Locate the cell with the specified text and output its [X, Y] center coordinate. 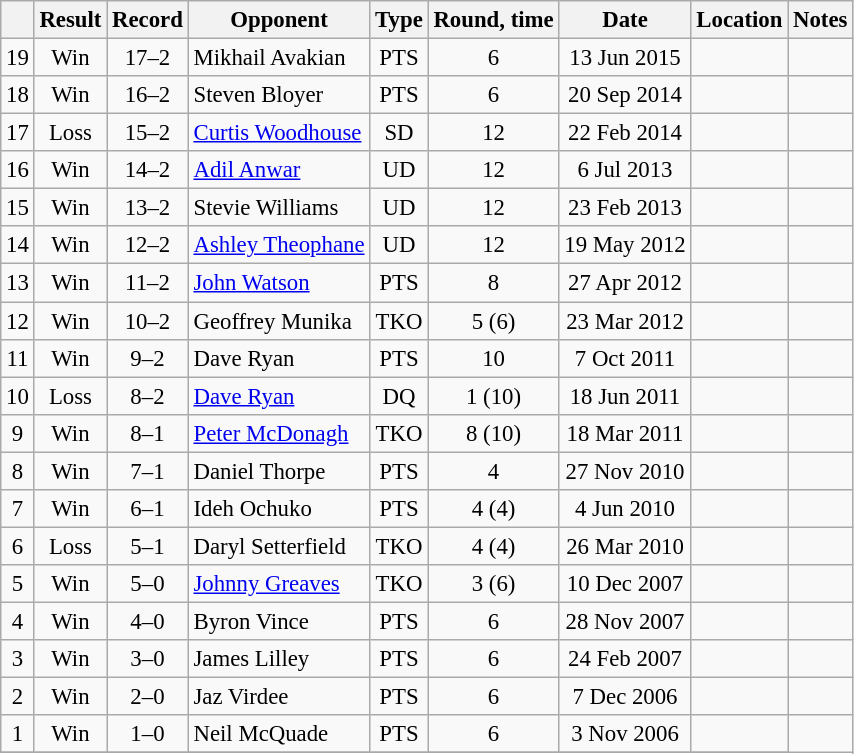
1 (10) [494, 396]
28 Nov 2007 [625, 621]
James Lilley [279, 659]
17 [18, 133]
3–0 [148, 659]
Adil Anwar [279, 170]
Stevie Williams [279, 208]
Byron Vince [279, 621]
18 Mar 2011 [625, 433]
22 Feb 2014 [625, 133]
SD [399, 133]
Ashley Theophane [279, 245]
1–0 [148, 734]
Daryl Setterfield [279, 546]
John Watson [279, 283]
7 [18, 509]
5–0 [148, 584]
Jaz Virdee [279, 697]
4 Jun 2010 [625, 509]
16–2 [148, 95]
5–1 [148, 546]
Record [148, 20]
13 [18, 283]
6–1 [148, 509]
13 Jun 2015 [625, 58]
23 Feb 2013 [625, 208]
23 Mar 2012 [625, 321]
20 Sep 2014 [625, 95]
12–2 [148, 245]
14 [18, 245]
13–2 [148, 208]
Neil McQuade [279, 734]
Steven Bloyer [279, 95]
Mikhail Avakian [279, 58]
Notes [820, 20]
9 [18, 433]
Peter McDonagh [279, 433]
27 Apr 2012 [625, 283]
16 [18, 170]
Round, time [494, 20]
1 [18, 734]
7 Dec 2006 [625, 697]
2–0 [148, 697]
27 Nov 2010 [625, 471]
Opponent [279, 20]
5 (6) [494, 321]
Johnny Greaves [279, 584]
9–2 [148, 358]
10–2 [148, 321]
10 Dec 2007 [625, 584]
15–2 [148, 133]
8 (10) [494, 433]
17–2 [148, 58]
24 Feb 2007 [625, 659]
Location [740, 20]
Type [399, 20]
7–1 [148, 471]
5 [18, 584]
3 Nov 2006 [625, 734]
2 [18, 697]
DQ [399, 396]
19 May 2012 [625, 245]
14–2 [148, 170]
8–2 [148, 396]
18 Jun 2011 [625, 396]
15 [18, 208]
4–0 [148, 621]
11 [18, 358]
Result [70, 20]
18 [18, 95]
3 (6) [494, 584]
3 [18, 659]
6 Jul 2013 [625, 170]
Geoffrey Munika [279, 321]
26 Mar 2010 [625, 546]
7 Oct 2011 [625, 358]
Ideh Ochuko [279, 509]
Date [625, 20]
Curtis Woodhouse [279, 133]
8–1 [148, 433]
11–2 [148, 283]
19 [18, 58]
Daniel Thorpe [279, 471]
